Scan for the cell matching the given text and deliver its (x, y) coordinate at center. 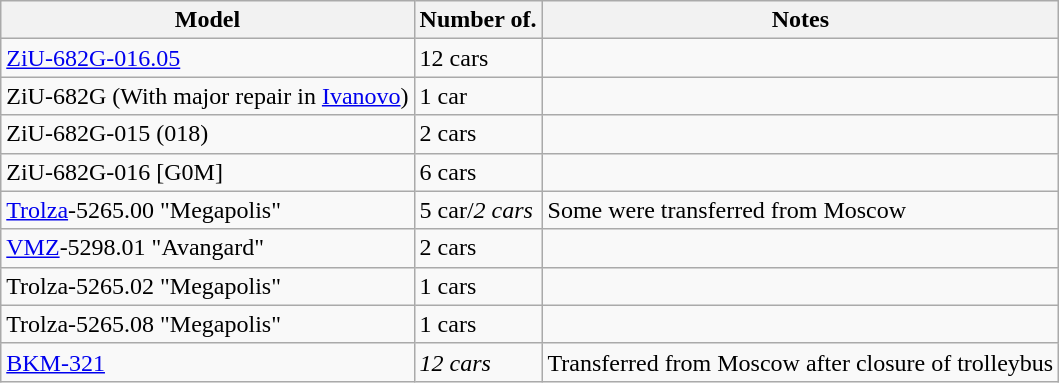
Notes (800, 20)
5 car/2 cars (478, 210)
Model (208, 20)
ZiU-682G (With major repair in Ivanovo) (208, 96)
Some were transferred from Moscow (800, 210)
ZiU-682G-016 [G0M] (208, 172)
BKM-321 (208, 362)
ZiU-682G-016.05 (208, 58)
VMZ-5298.01 "Avangard" (208, 248)
Number of. (478, 20)
Transferred from Moscow after closure of trolleybus (800, 362)
ZiU-682G-015 (018) (208, 134)
Trolza-5265.02 "Megapolis" (208, 286)
Trolza-5265.00 "Megapolis" (208, 210)
1 car (478, 96)
Trolza-5265.08 "Megapolis" (208, 324)
6 cars (478, 172)
